Provide the [X, Y] coordinate of the cell's center where the given text is located.  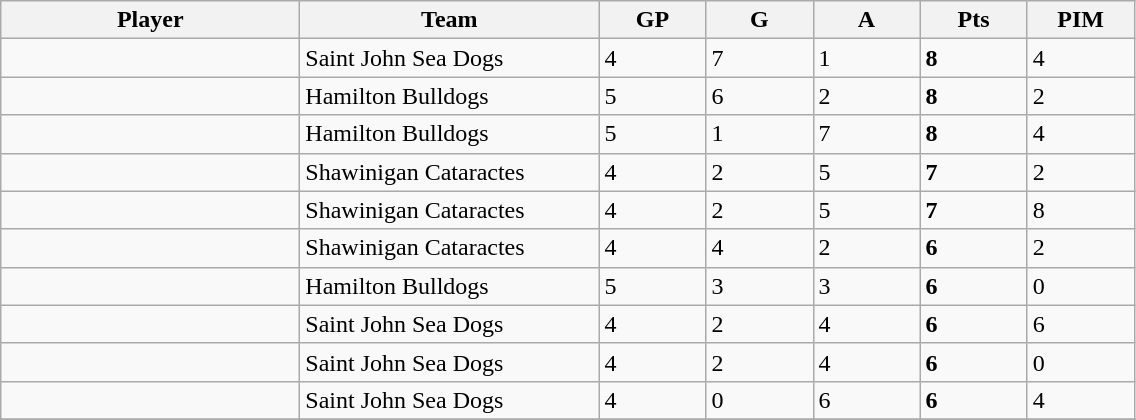
A [866, 20]
G [760, 20]
GP [652, 20]
PIM [1080, 20]
Pts [974, 20]
Team [450, 20]
Player [150, 20]
